Identify which cell holds the provided text, then report its [x, y] central coordinate. 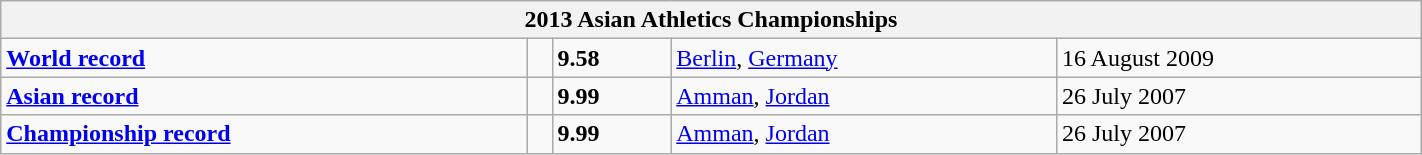
World record [264, 58]
Asian record [264, 96]
16 August 2009 [1238, 58]
9.58 [612, 58]
2013 Asian Athletics Championships [711, 20]
Berlin, Germany [864, 58]
Championship record [264, 134]
